Output the (x, y) coordinate of the center of the cell containing the given text.  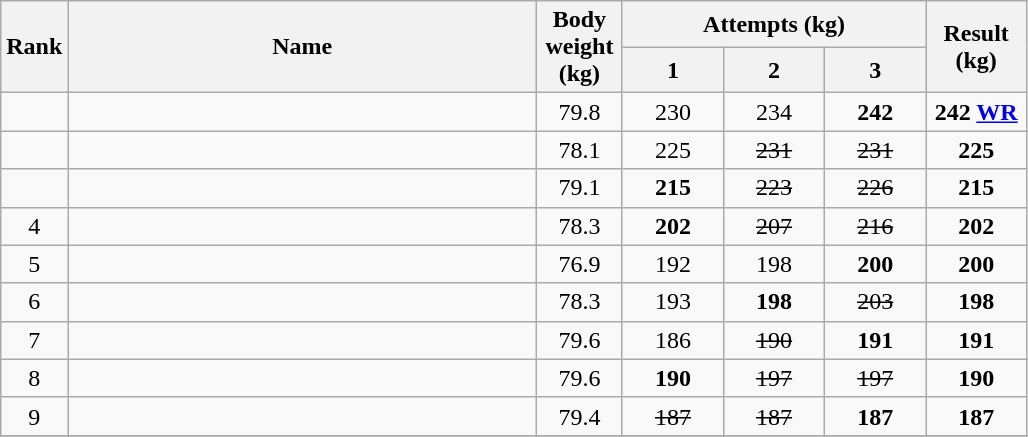
3 (876, 70)
79.1 (579, 188)
Name (302, 47)
9 (34, 416)
242 WR (976, 112)
230 (672, 112)
226 (876, 188)
242 (876, 112)
186 (672, 340)
2 (774, 70)
8 (34, 378)
78.1 (579, 150)
207 (774, 226)
Body weight (kg) (579, 47)
79.4 (579, 416)
216 (876, 226)
7 (34, 340)
Rank (34, 47)
4 (34, 226)
203 (876, 302)
1 (672, 70)
79.8 (579, 112)
5 (34, 264)
Attempts (kg) (774, 24)
223 (774, 188)
Result (kg) (976, 47)
234 (774, 112)
193 (672, 302)
6 (34, 302)
192 (672, 264)
76.9 (579, 264)
